Locate the cell with the specified text and output its (X, Y) center coordinate. 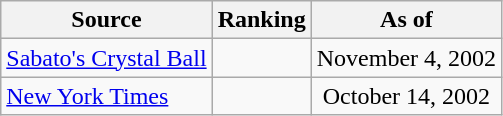
New York Times (106, 96)
Source (106, 20)
October 14, 2002 (406, 96)
Ranking (262, 20)
Sabato's Crystal Ball (106, 58)
As of (406, 20)
November 4, 2002 (406, 58)
